Return the [x, y] coordinate for the center point of the cell that contains the specified text.  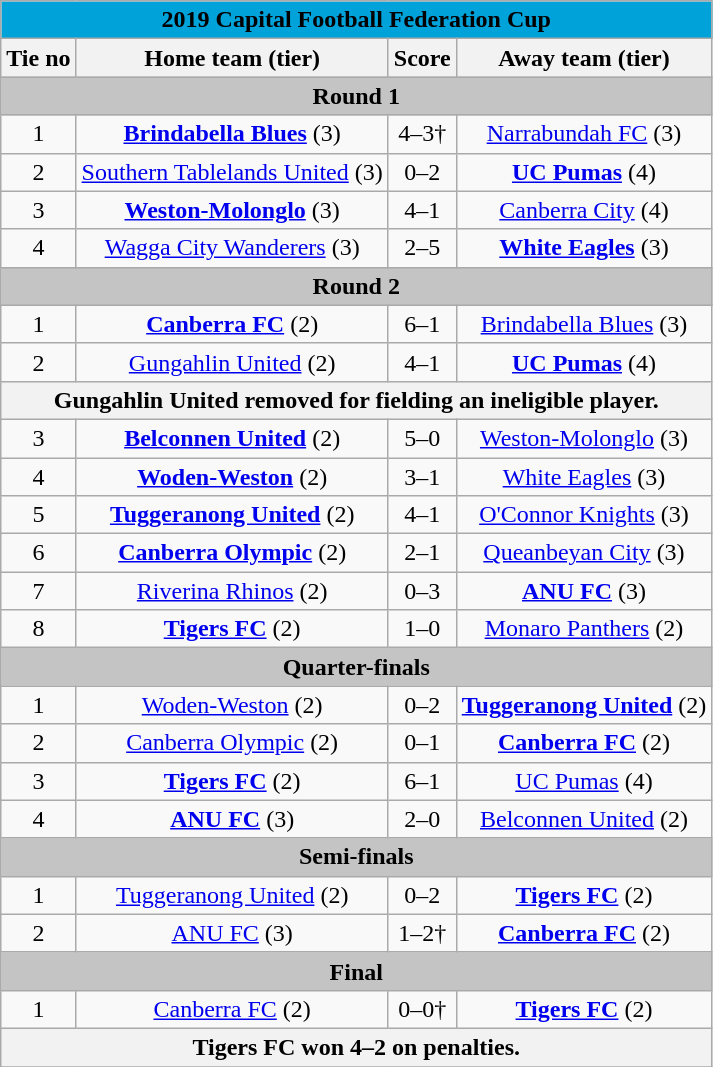
Gungahlin United removed for fielding an ineligible player. [356, 400]
5 [38, 515]
Tigers FC won 4–2 on penalties. [356, 1047]
4–3† [422, 134]
O'Connor Knights (3) [584, 515]
0–1 [422, 743]
2–5 [422, 248]
1–0 [422, 629]
Semi-finals [356, 857]
Queanbeyan City (3) [584, 553]
0–3 [422, 591]
Away team (tier) [584, 58]
5–0 [422, 438]
Final [356, 971]
Riverina Rhinos (2) [232, 591]
2–1 [422, 553]
Home team (tier) [232, 58]
Canberra City (4) [584, 210]
Round 1 [356, 96]
Narrabundah FC (3) [584, 134]
Tie no [38, 58]
Southern Tablelands United (3) [232, 172]
Score [422, 58]
8 [38, 629]
2–0 [422, 819]
7 [38, 591]
Monaro Panthers (2) [584, 629]
1–2† [422, 933]
Wagga City Wanderers (3) [232, 248]
Gungahlin United (2) [232, 362]
0–0† [422, 1009]
Quarter-finals [356, 667]
Round 2 [356, 286]
2019 Capital Football Federation Cup [356, 20]
6 [38, 553]
3–1 [422, 477]
